Extract the (x, y) coordinate from the center of the cell holding the provided text.  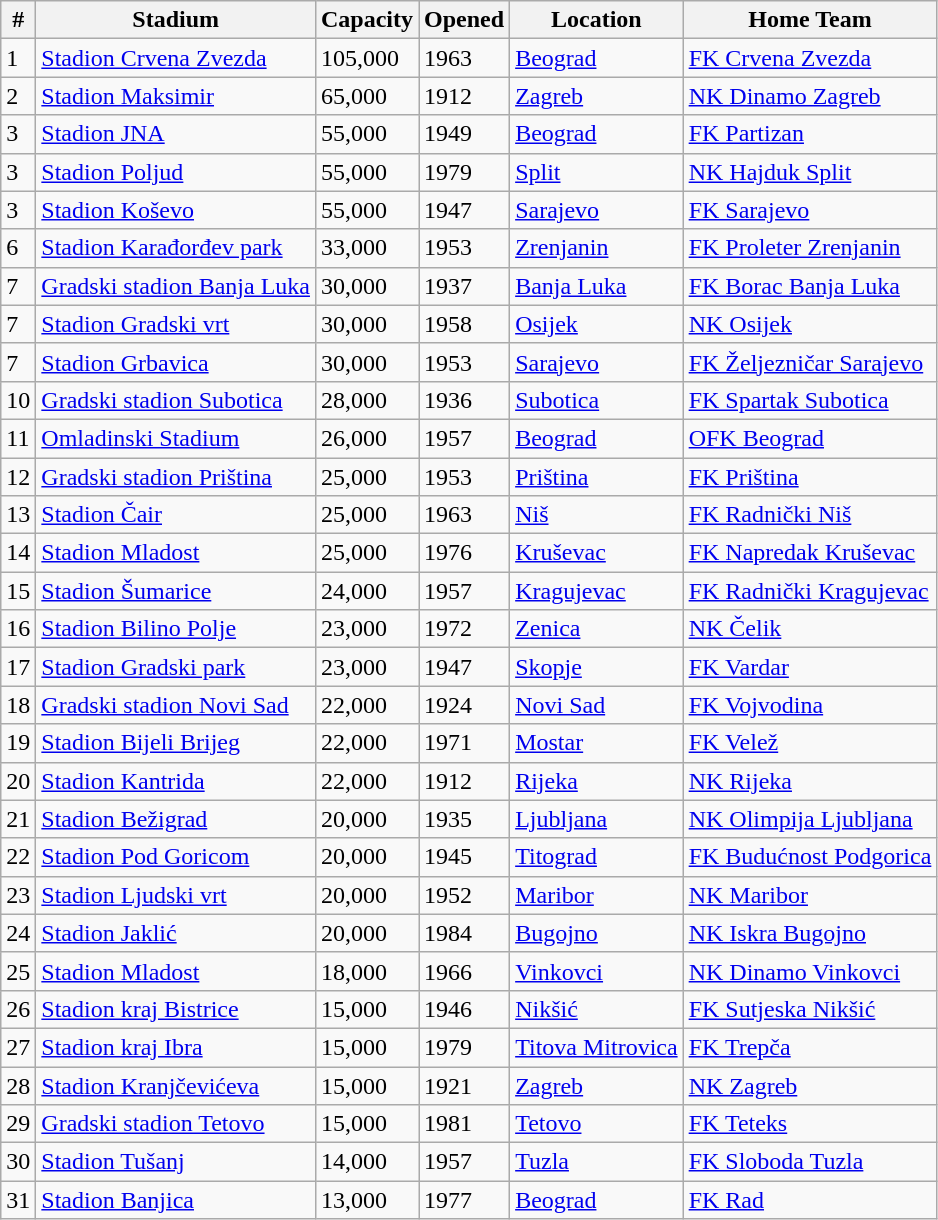
1936 (464, 400)
FK Partizan (810, 134)
26,000 (366, 438)
Maribor (597, 895)
26 (18, 1009)
Tuzla (597, 1162)
Gradski stadion Novi Sad (176, 705)
1952 (464, 895)
Nikšić (597, 1009)
Stadion Gradski vrt (176, 324)
Stadion Gradski park (176, 667)
1981 (464, 1124)
24,000 (366, 591)
Skopje (597, 667)
Home Team (810, 20)
FK Crvena Zvezda (810, 58)
Stadion Bijeli Brijeg (176, 743)
16 (18, 629)
Kragujevac (597, 591)
FK Sarajevo (810, 210)
24 (18, 933)
Gradski stadion Tetovo (176, 1124)
FK Vardar (810, 667)
22 (18, 857)
1924 (464, 705)
20 (18, 781)
NK Zagreb (810, 1085)
FK Radnički Kragujevac (810, 591)
Kruševac (597, 553)
Stadion Crvena Zvezda (176, 58)
FK Proleter Zrenjanin (810, 248)
6 (18, 248)
12 (18, 477)
Subotica (597, 400)
1966 (464, 971)
1937 (464, 286)
NK Osijek (810, 324)
NK Rijeka (810, 781)
65,000 (366, 96)
Mostar (597, 743)
FK Vojvodina (810, 705)
FK Sloboda Tuzla (810, 1162)
Location (597, 20)
Vinkovci (597, 971)
2 (18, 96)
OFK Beograd (810, 438)
Capacity (366, 20)
NK Čelik (810, 629)
33,000 (366, 248)
15 (18, 591)
Stadion Čair (176, 515)
NK Dinamo Vinkovci (810, 971)
Stadion JNA (176, 134)
Ljubljana (597, 819)
1976 (464, 553)
Priština (597, 477)
17 (18, 667)
Niš (597, 515)
# (18, 20)
Stadion Grbavica (176, 362)
Gradski stadion Subotica (176, 400)
13 (18, 515)
1984 (464, 933)
14,000 (366, 1162)
NK Hajduk Split (810, 172)
1946 (464, 1009)
27 (18, 1047)
FK Željezničar Sarajevo (810, 362)
FK Velež (810, 743)
28,000 (366, 400)
1958 (464, 324)
NK Iskra Bugojno (810, 933)
1977 (464, 1200)
NK Olimpija Ljubljana (810, 819)
105,000 (366, 58)
25 (18, 971)
NK Dinamo Zagreb (810, 96)
FK Sutjeska Nikšić (810, 1009)
FK Budućnost Podgorica (810, 857)
Stadion Bežigrad (176, 819)
FK Teteks (810, 1124)
Split (597, 172)
1935 (464, 819)
Stadion Kranjčevićeva (176, 1085)
1921 (464, 1085)
FK Priština (810, 477)
Stadion kraj Ibra (176, 1047)
18,000 (366, 971)
Stadion kraj Bistrice (176, 1009)
NK Maribor (810, 895)
Stadion Karađorđev park (176, 248)
Stadion Jaklić (176, 933)
1949 (464, 134)
Stadion Banjica (176, 1200)
10 (18, 400)
1972 (464, 629)
Stadium (176, 20)
Stadion Šumarice (176, 591)
1 (18, 58)
21 (18, 819)
Gradski stadion Banja Luka (176, 286)
Stadion Maksimir (176, 96)
23 (18, 895)
Opened (464, 20)
Titograd (597, 857)
Stadion Poljud (176, 172)
14 (18, 553)
28 (18, 1085)
FK Rad (810, 1200)
31 (18, 1200)
Titova Mitrovica (597, 1047)
30 (18, 1162)
Zenica (597, 629)
Novi Sad (597, 705)
FK Borac Banja Luka (810, 286)
Osijek (597, 324)
29 (18, 1124)
FK Spartak Subotica (810, 400)
19 (18, 743)
13,000 (366, 1200)
Gradski stadion Priština (176, 477)
Tetovo (597, 1124)
Stadion Ljudski vrt (176, 895)
1945 (464, 857)
Stadion Tušanj (176, 1162)
FK Napredak Kruševac (810, 553)
Omladinski Stadium (176, 438)
1971 (464, 743)
Stadion Bilino Polje (176, 629)
FK Trepča (810, 1047)
Zrenjanin (597, 248)
Stadion Koševo (176, 210)
Banja Luka (597, 286)
FK Radnički Niš (810, 515)
Stadion Kantrida (176, 781)
18 (18, 705)
Rijeka (597, 781)
Stadion Pod Goricom (176, 857)
11 (18, 438)
Bugojno (597, 933)
